Return the [x, y] coordinate for the center point of the cell that contains the specified text.  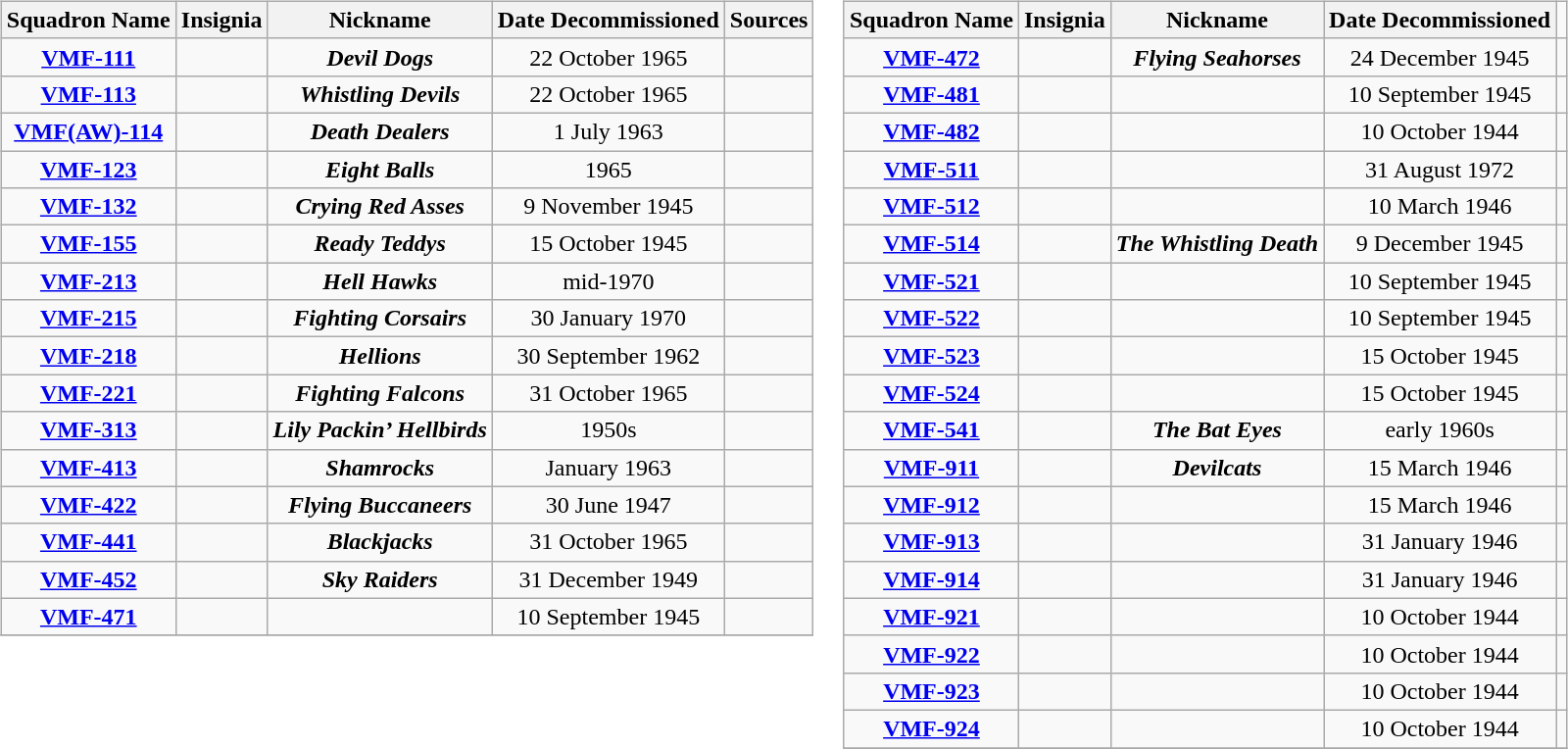
VMF-481 [931, 94]
Shamrocks [380, 468]
VMF-521 [931, 281]
VMF-123 [88, 170]
VMF-218 [88, 356]
9 November 1945 [608, 207]
Crying Red Asses [380, 207]
VMF-911 [931, 468]
VMF-524 [931, 393]
31 December 1949 [608, 579]
Lily Packin’ Hellbirds [380, 430]
31 August 1972 [1441, 170]
VMF-213 [88, 281]
VMF-422 [88, 505]
Eight Balls [380, 170]
VMF-441 [88, 542]
VMF-482 [931, 131]
VMF-514 [931, 244]
VMF-914 [931, 579]
Hell Hawks [380, 281]
VMF-221 [88, 393]
1 July 1963 [608, 131]
VMF-913 [931, 542]
VMF-512 [931, 207]
Flying Buccaneers [380, 505]
VMF-413 [88, 468]
1950s [608, 430]
Ready Teddys [380, 244]
VMF-472 [931, 57]
VMF(AW)-114 [88, 131]
VMF-111 [88, 57]
VMF-215 [88, 319]
VMF-541 [931, 430]
VMF-923 [931, 691]
Hellions [380, 356]
VMF-155 [88, 244]
early 1960s [1441, 430]
mid-1970 [608, 281]
Sources [768, 20]
24 December 1945 [1441, 57]
VMF-912 [931, 505]
1965 [608, 170]
VMF-922 [931, 654]
January 1963 [608, 468]
VMF-511 [931, 170]
The Bat Eyes [1217, 430]
Whistling Devils [380, 94]
VMF-471 [88, 617]
VMF-523 [931, 356]
Death Dealers [380, 131]
VMF-921 [931, 617]
VMF-132 [88, 207]
30 January 1970 [608, 319]
Sky Raiders [380, 579]
VMF-452 [88, 579]
VMF-924 [931, 728]
Fighting Falcons [380, 393]
30 June 1947 [608, 505]
Devilcats [1217, 468]
The Whistling Death [1217, 244]
Fighting Corsairs [380, 319]
30 September 1962 [608, 356]
10 March 1946 [1441, 207]
Flying Seahorses [1217, 57]
VMF-113 [88, 94]
9 December 1945 [1441, 244]
Devil Dogs [380, 57]
VMF-522 [931, 319]
VMF-313 [88, 430]
Blackjacks [380, 542]
